Pinpoint the cell where the given text exists, returning its (x, y) midpoint coordinate. 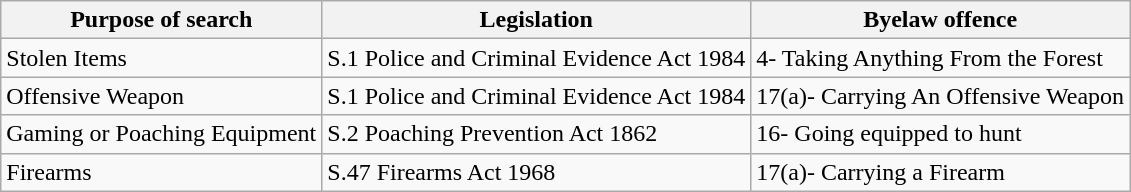
Stolen Items (162, 58)
4- Taking Anything From the Forest (940, 58)
Legislation (536, 20)
Offensive Weapon (162, 96)
Firearms (162, 172)
Purpose of search (162, 20)
17(a)- Carrying a Firearm (940, 172)
Byelaw offence (940, 20)
S.47 Firearms Act 1968 (536, 172)
17(a)- Carrying An Offensive Weapon (940, 96)
Gaming or Poaching Equipment (162, 134)
S.2 Poaching Prevention Act 1862 (536, 134)
16- Going equipped to hunt (940, 134)
